Extract the [x, y] coordinate from the center of the cell holding the provided text.  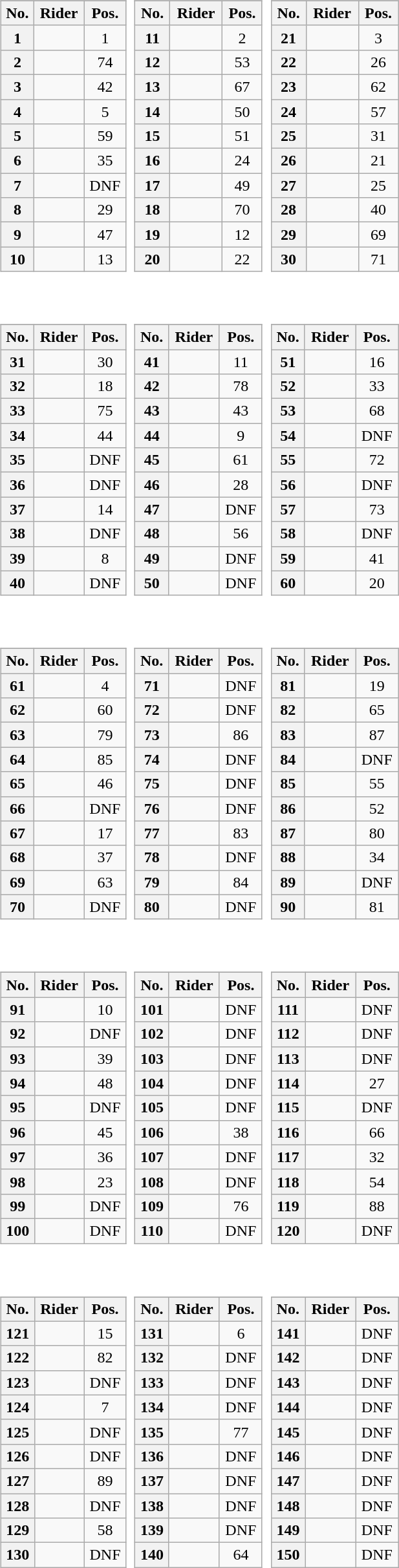
135 [153, 1432]
129 [17, 1531]
92 [17, 1034]
96 [17, 1132]
102 [153, 1034]
109 [153, 1206]
131 [153, 1333]
98 [17, 1181]
104 [153, 1083]
128 [17, 1505]
124 [17, 1407]
136 [153, 1456]
126 [17, 1456]
100 [17, 1231]
106 [153, 1132]
117 [288, 1157]
No. Rider Pos. 101 DNF 102 DNF 103 DNF 104 DNF 105 DNF 106 38 107 DNF 108 DNF 109 76 110 DNF [200, 1099]
148 [288, 1505]
125 [17, 1432]
140 [153, 1555]
99 [17, 1206]
133 [153, 1383]
No. Rider Pos. 41 11 42 78 43 43 44 9 45 61 46 28 47 DNF 48 56 49 DNF 50 DNF [200, 451]
147 [288, 1481]
103 [153, 1059]
90 [288, 907]
121 [17, 1333]
91 [17, 1010]
145 [288, 1432]
150 [288, 1555]
107 [153, 1157]
114 [288, 1083]
149 [288, 1531]
142 [288, 1358]
138 [153, 1505]
113 [288, 1059]
127 [17, 1481]
123 [17, 1383]
120 [288, 1231]
119 [288, 1206]
93 [17, 1059]
112 [288, 1034]
137 [153, 1481]
130 [17, 1555]
94 [17, 1083]
143 [288, 1383]
144 [288, 1407]
95 [17, 1108]
111 [288, 1010]
110 [153, 1231]
108 [153, 1181]
97 [17, 1157]
116 [288, 1132]
139 [153, 1531]
115 [288, 1108]
118 [288, 1181]
141 [288, 1333]
132 [153, 1358]
134 [153, 1407]
101 [153, 1010]
105 [153, 1108]
No. Rider Pos. 71 DNF 72 DNF 73 86 74 DNF 75 DNF 76 DNF 77 83 78 DNF 79 84 80 DNF [200, 775]
122 [17, 1358]
146 [288, 1456]
